Scan for the cell matching the given text and deliver its (x, y) coordinate at center. 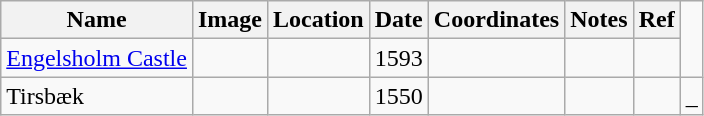
Engelsholm Castle (97, 58)
1593 (398, 58)
Name (97, 20)
Image (230, 20)
Tirsbæk (97, 96)
1550 (398, 96)
Location (319, 20)
_ (692, 96)
Ref (656, 20)
Notes (599, 20)
Date (398, 20)
Coordinates (496, 20)
